Output the (x, y) coordinate of the center of the cell containing the given text.  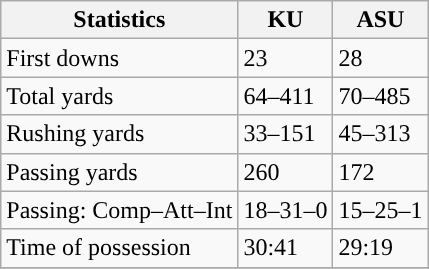
KU (286, 20)
260 (286, 172)
29:19 (380, 248)
Rushing yards (120, 134)
64–411 (286, 96)
45–313 (380, 134)
Passing yards (120, 172)
ASU (380, 20)
28 (380, 58)
33–151 (286, 134)
Statistics (120, 20)
30:41 (286, 248)
15–25–1 (380, 210)
18–31–0 (286, 210)
First downs (120, 58)
Passing: Comp–Att–Int (120, 210)
172 (380, 172)
Time of possession (120, 248)
23 (286, 58)
70–485 (380, 96)
Total yards (120, 96)
